Scan for the cell matching the given text and deliver its (X, Y) coordinate at center. 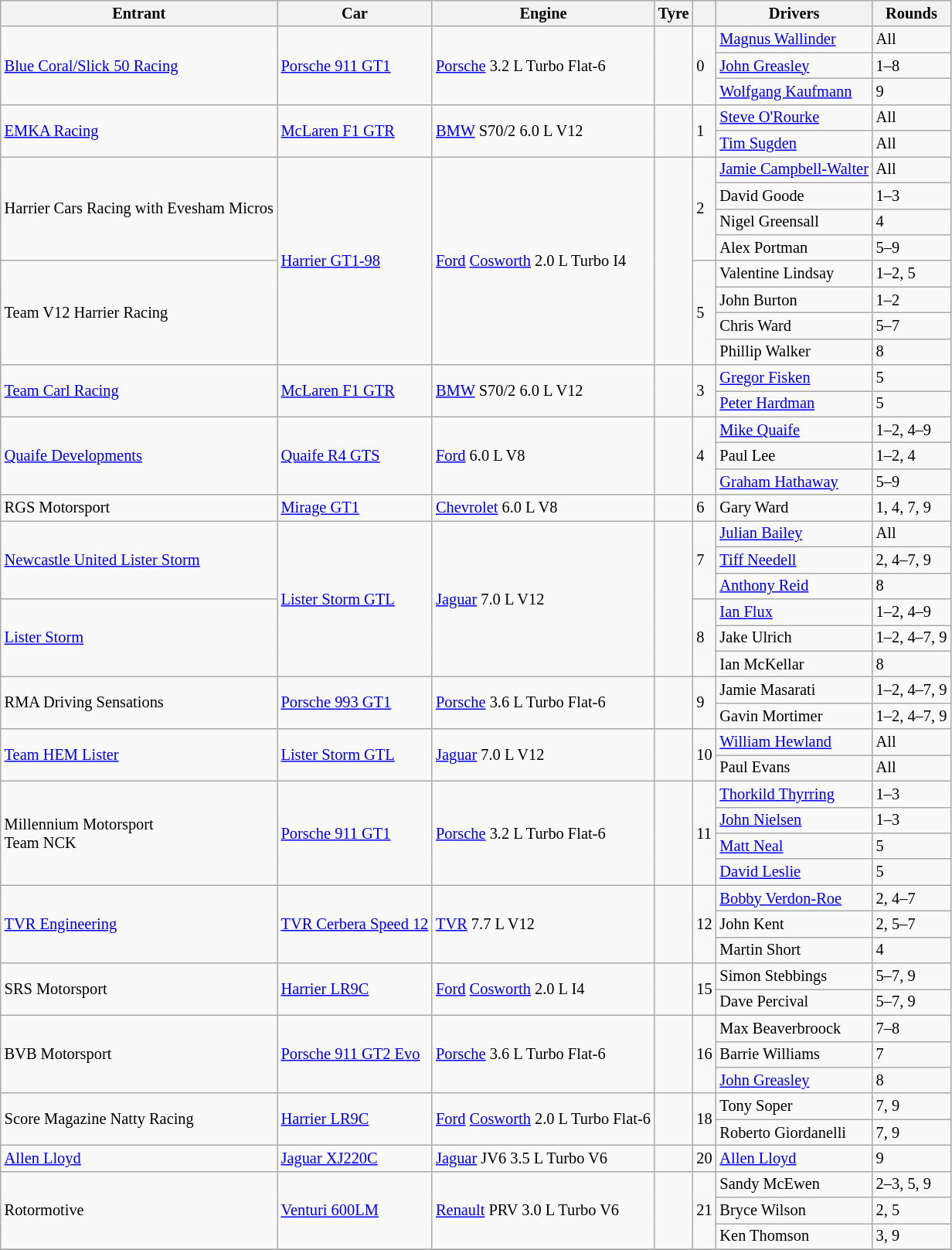
Venturi 600LM (355, 1211)
10 (704, 754)
Jake Ulrich (794, 638)
Car (355, 13)
18 (704, 1119)
Millennium Motorsport Team NCK (139, 833)
Harrier GT1-98 (355, 260)
15 (704, 989)
Quaife Developments (139, 456)
Wolfgang Kaufmann (794, 91)
Jamie Campbell-Walter (794, 169)
Team V12 Harrier Racing (139, 312)
TVR Engineering (139, 925)
EMKA Racing (139, 130)
Sandy McEwen (794, 1184)
2 (704, 209)
Blue Coral/Slick 50 Racing (139, 65)
3, 9 (912, 1236)
21 (704, 1211)
Tony Soper (794, 1106)
Jamie Masarati (794, 690)
Ford Cosworth 2.0 L I4 (543, 989)
Score Magazine Natty Racing (139, 1119)
Jaguar JV6 3.5 L Turbo V6 (543, 1158)
12 (704, 925)
1–2, 4 (912, 455)
SRS Motorsport (139, 989)
Gregor Fisken (794, 378)
Valentine Lindsay (794, 274)
Nigel Greensall (794, 222)
2, 5 (912, 1211)
Porsche 911 GT2 Evo (355, 1054)
2, 5–7 (912, 924)
Thorkild Thyrring (794, 794)
Ian Flux (794, 611)
Mike Quaife (794, 430)
Graham Hathaway (794, 482)
Rotormotive (139, 1211)
1–8 (912, 66)
Lister Storm (139, 637)
2, 4–7, 9 (912, 560)
1, 4, 7, 9 (912, 508)
Ford 6.0 L V8 (543, 456)
1–2, 5 (912, 274)
RMA Driving Sensations (139, 702)
16 (704, 1054)
Ken Thomson (794, 1236)
TVR 7.7 L V12 (543, 925)
John Burton (794, 300)
TVR Cerbera Speed 12 (355, 925)
Rounds (912, 13)
Jaguar XJ220C (355, 1158)
Harrier Cars Racing with Evesham Micros (139, 209)
RGS Motorsport (139, 508)
Ford Cosworth 2.0 L Turbo I4 (543, 260)
1 (704, 130)
Paul Lee (794, 455)
Tyre (674, 13)
Anthony Reid (794, 586)
Tiff Needell (794, 560)
Newcastle United Lister Storm (139, 560)
Peter Hardman (794, 404)
Tim Sugden (794, 144)
Drivers (794, 13)
John Kent (794, 924)
2, 4–7 (912, 898)
William Hewland (794, 742)
Chevrolet 6.0 L V8 (543, 508)
Chris Ward (794, 325)
Simon Stebbings (794, 976)
Ford Cosworth 2.0 L Turbo Flat-6 (543, 1119)
Bryce Wilson (794, 1211)
Renault PRV 3.0 L Turbo V6 (543, 1211)
Alex Portman (794, 247)
Gavin Mortimer (794, 716)
Martin Short (794, 950)
John Nielsen (794, 820)
3 (704, 391)
Gary Ward (794, 508)
7–8 (912, 1028)
6 (704, 508)
Max Beaverbroock (794, 1028)
Matt Neal (794, 846)
Bobby Verdon-Roe (794, 898)
5–7 (912, 325)
Magnus Wallinder (794, 39)
BVB Motorsport (139, 1054)
Team HEM Lister (139, 754)
Paul Evans (794, 768)
Dave Percival (794, 1002)
0 (704, 65)
Mirage GT1 (355, 508)
Phillip Walker (794, 352)
2–3, 5, 9 (912, 1184)
Julian Bailey (794, 533)
Quaife R4 GTS (355, 456)
11 (704, 833)
Steve O'Rourke (794, 118)
Barrie Williams (794, 1054)
Entrant (139, 13)
Team Carl Racing (139, 391)
David Goode (794, 196)
1–2 (912, 300)
Ian McKellar (794, 664)
Engine (543, 13)
20 (704, 1158)
Porsche 993 GT1 (355, 702)
David Leslie (794, 872)
Roberto Giordanelli (794, 1132)
